Identify which cell holds the provided text, then report its (X, Y) central coordinate. 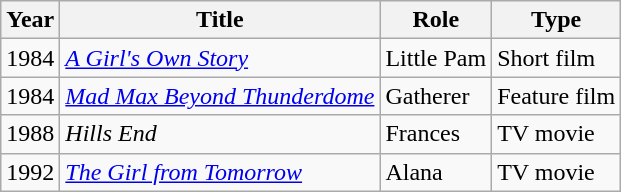
Mad Max Beyond Thunderdome (220, 96)
The Girl from Tomorrow (220, 172)
Role (436, 20)
Year (30, 20)
Title (220, 20)
Feature film (556, 96)
Gatherer (436, 96)
A Girl's Own Story (220, 58)
Short film (556, 58)
Alana (436, 172)
1992 (30, 172)
1988 (30, 134)
Little Pam (436, 58)
Type (556, 20)
Hills End (220, 134)
Frances (436, 134)
